Scan for the cell matching the given text and deliver its (x, y) coordinate at center. 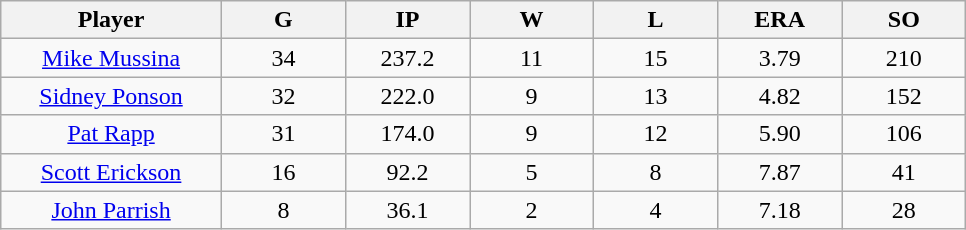
28 (904, 210)
34 (283, 58)
4 (656, 210)
31 (283, 134)
John Parrish (112, 210)
W (532, 20)
G (283, 20)
92.2 (407, 172)
5.90 (780, 134)
4.82 (780, 96)
13 (656, 96)
210 (904, 58)
Mike Mussina (112, 58)
7.87 (780, 172)
32 (283, 96)
11 (532, 58)
IP (407, 20)
152 (904, 96)
12 (656, 134)
15 (656, 58)
7.18 (780, 210)
41 (904, 172)
2 (532, 210)
Sidney Ponson (112, 96)
237.2 (407, 58)
16 (283, 172)
3.79 (780, 58)
SO (904, 20)
Scott Erickson (112, 172)
174.0 (407, 134)
Player (112, 20)
222.0 (407, 96)
36.1 (407, 210)
ERA (780, 20)
5 (532, 172)
106 (904, 134)
Pat Rapp (112, 134)
L (656, 20)
